Find where the given text appears and provide that cell's center as (X, Y) coordinate. 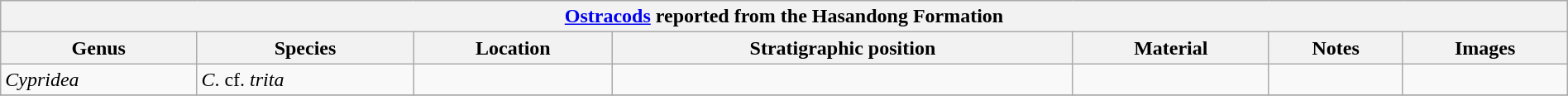
Notes (1336, 48)
Stratigraphic position (842, 48)
Genus (99, 48)
Cypridea (99, 79)
Ostracods reported from the Hasandong Formation (784, 17)
Images (1485, 48)
Species (305, 48)
Material (1171, 48)
Location (513, 48)
C. cf. trita (305, 79)
